Provide the (x, y) coordinate of the cell's center where the given text is located.  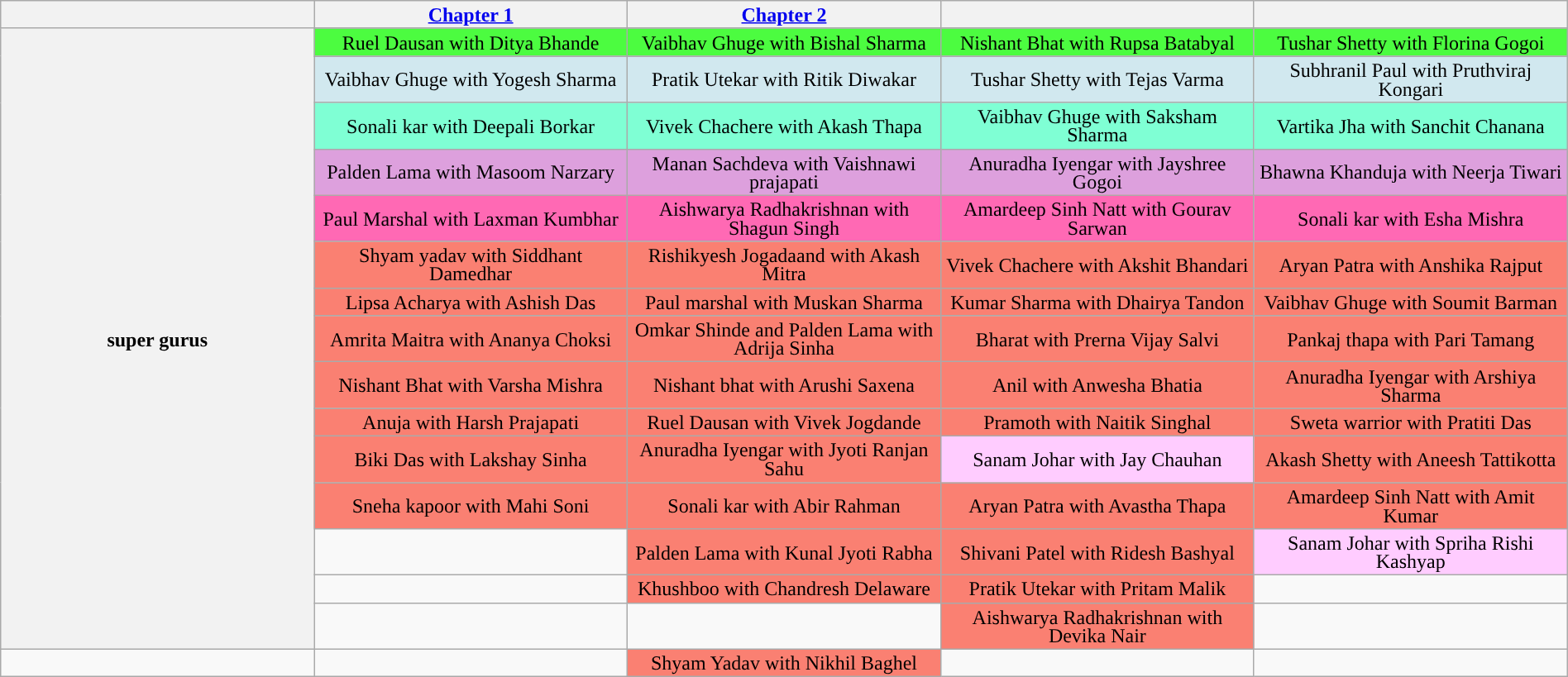
Shivani Patel with Ridesh Bashyal (1097, 552)
super gurus (157, 339)
Palden Lama with Masoom Narzary (471, 172)
Chapter 1 (471, 15)
Palden Lama with Kunal Jyoti Rabha (784, 552)
Nishant bhat with Arushi Saxena (784, 385)
Aryan Patra with Avastha Thapa (1097, 506)
Nishant Bhat with Rupsa Batabyal (1097, 42)
Anuradha Iyengar with Jayshree Gogoi (1097, 172)
Vaibhav Ghuge with Bishal Sharma (784, 42)
Sonali kar with Deepali Borkar (471, 126)
Anuja with Harsh Prajapati (471, 422)
Lipsa Acharya with Ashish Das (471, 302)
Biki Das with Lakshay Sinha (471, 459)
Vaibhav Ghuge with Saksham Sharma (1097, 126)
Anuradha Iyengar with Arshiya Sharma (1411, 385)
Sonali kar with Esha Mishra (1411, 218)
Vartika Jha with Sanchit Chanana (1411, 126)
Subhranil Paul with Pruthviraj Kongari (1411, 79)
Tushar Shetty with Florina Gogoi (1411, 42)
Chapter 2 (784, 15)
Vivek Chachere with Akshit Bhandari (1097, 265)
Pratik Utekar with Ritik Diwakar (784, 79)
Bhawna Khanduja with Neerja Tiwari (1411, 172)
Shyam yadav with Siddhant Damedhar (471, 265)
Sneha kapoor with Mahi Soni (471, 506)
Bharat with Prerna Vijay Salvi (1097, 339)
Paul marshal with Muskan Sharma (784, 302)
Kumar Sharma with Dhairya Tandon (1097, 302)
Tushar Shetty with Tejas Varma (1097, 79)
Paul Marshal with Laxman Kumbhar (471, 218)
Sweta warrior with Pratiti Das (1411, 422)
Anuradha Iyengar with Jyoti Ranjan Sahu (784, 459)
Vaibhav Ghuge with Soumit Barman (1411, 302)
Anil with Anwesha Bhatia (1097, 385)
Akash Shetty with Aneesh Tattikotta (1411, 459)
Vivek Chachere with Akash Thapa (784, 126)
Aishwarya Radhakrishnan with Shagun Singh (784, 218)
Amardeep Sinh Natt with Amit Kumar (1411, 506)
Shyam Yadav with Nikhil Baghel (784, 663)
Rishikyesh Jogadaand with Akash Mitra (784, 265)
Ruel Dausan with Ditya Bhande (471, 42)
Nishant Bhat with Varsha Mishra (471, 385)
Sanam Johar with Spriha Rishi Kashyap (1411, 552)
Sanam Johar with Jay Chauhan (1097, 459)
Pratik Utekar with Pritam Malik (1097, 589)
Aishwarya Radhakrishnan with Devika Nair (1097, 626)
Manan Sachdeva with Vaishnawi prajapati (784, 172)
Aryan Patra with Anshika Rajput (1411, 265)
Sonali kar with Abir Rahman (784, 506)
Pramoth with Naitik Singhal (1097, 422)
Omkar Shinde and Palden Lama with Adrija Sinha (784, 339)
Vaibhav Ghuge with Yogesh Sharma (471, 79)
Amrita Maitra with Ananya Choksi (471, 339)
Amardeep Sinh Natt with Gourav Sarwan (1097, 218)
Khushboo with Chandresh Delaware (784, 589)
Pankaj thapa with Pari Tamang (1411, 339)
Ruel Dausan with Vivek Jogdande (784, 422)
